Provide the [X, Y] coordinate of the cell's center where the given text is located.  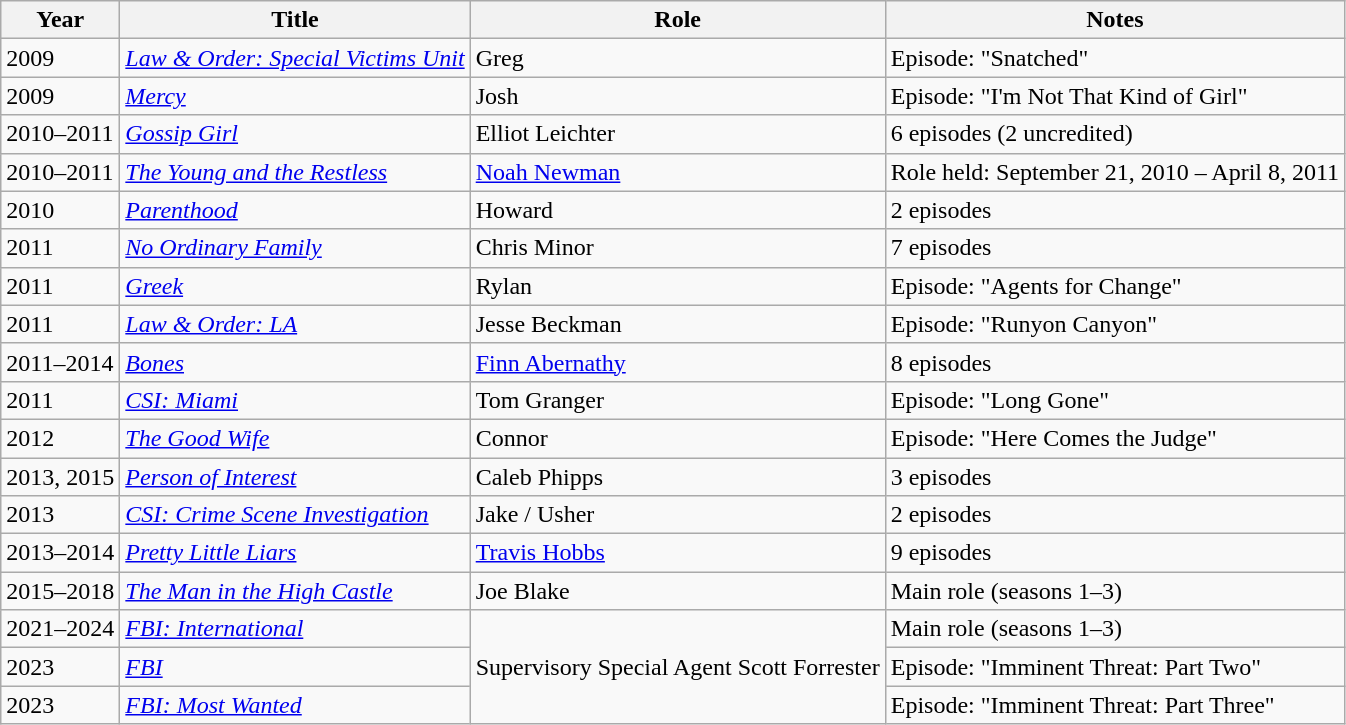
Bones [295, 362]
Rylan [678, 286]
Title [295, 20]
2012 [60, 438]
Episode: "Imminent Threat: Part Three" [1114, 705]
FBI: Most Wanted [295, 705]
No Ordinary Family [295, 248]
Role [678, 20]
Jesse Beckman [678, 324]
The Good Wife [295, 438]
2021–2024 [60, 629]
Greek [295, 286]
Joe Blake [678, 591]
Notes [1114, 20]
Finn Abernathy [678, 362]
The Young and the Restless [295, 172]
Pretty Little Liars [295, 553]
Mercy [295, 96]
7 episodes [1114, 248]
Tom Granger [678, 400]
2010 [60, 210]
Law & Order: Special Victims Unit [295, 58]
2015–2018 [60, 591]
Episode: "Long Gone" [1114, 400]
FBI [295, 667]
Noah Newman [678, 172]
8 episodes [1114, 362]
Greg [678, 58]
Connor [678, 438]
CSI: Crime Scene Investigation [295, 515]
2013–2014 [60, 553]
2013 [60, 515]
Role held: September 21, 2010 – April 8, 2011 [1114, 172]
Chris Minor [678, 248]
Elliot Leichter [678, 134]
6 episodes (2 uncredited) [1114, 134]
Episode: "Runyon Canyon" [1114, 324]
Episode: "Snatched" [1114, 58]
FBI: International [295, 629]
Episode: "I'm Not That Kind of Girl" [1114, 96]
Supervisory Special Agent Scott Forrester [678, 667]
Parenthood [295, 210]
Episode: "Here Comes the Judge" [1114, 438]
Year [60, 20]
Jake / Usher [678, 515]
The Man in the High Castle [295, 591]
Gossip Girl [295, 134]
Caleb Phipps [678, 477]
CSI: Miami [295, 400]
Person of Interest [295, 477]
3 episodes [1114, 477]
Howard [678, 210]
Josh [678, 96]
Episode: "Imminent Threat: Part Two" [1114, 667]
2013, 2015 [60, 477]
Episode: "Agents for Change" [1114, 286]
2011–2014 [60, 362]
Travis Hobbs [678, 553]
Law & Order: LA [295, 324]
9 episodes [1114, 553]
